Identify which cell holds the provided text, then report its [X, Y] central coordinate. 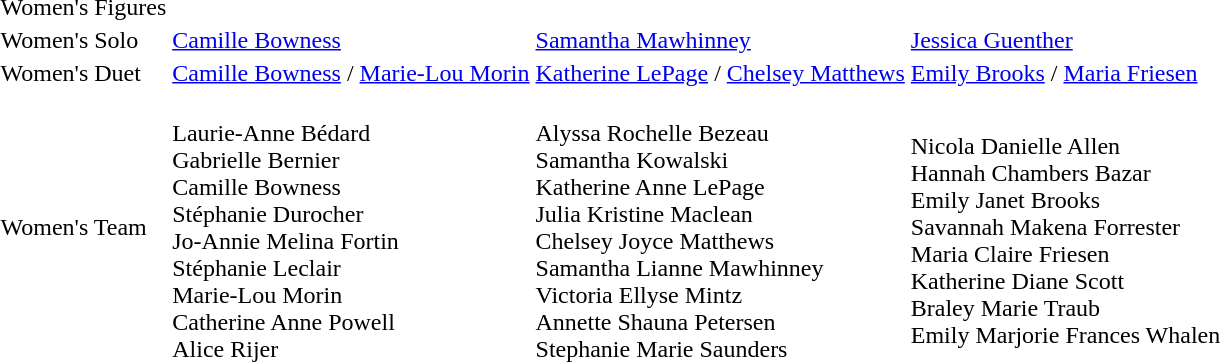
Samantha Mawhinney [720, 40]
Camille Bowness / Marie-Lou Morin [351, 73]
Camille Bowness [351, 40]
Katherine LePage / Chelsey Matthews [720, 73]
